Capture the cell that displays the provided text and extract its (x, y) central coordinate. 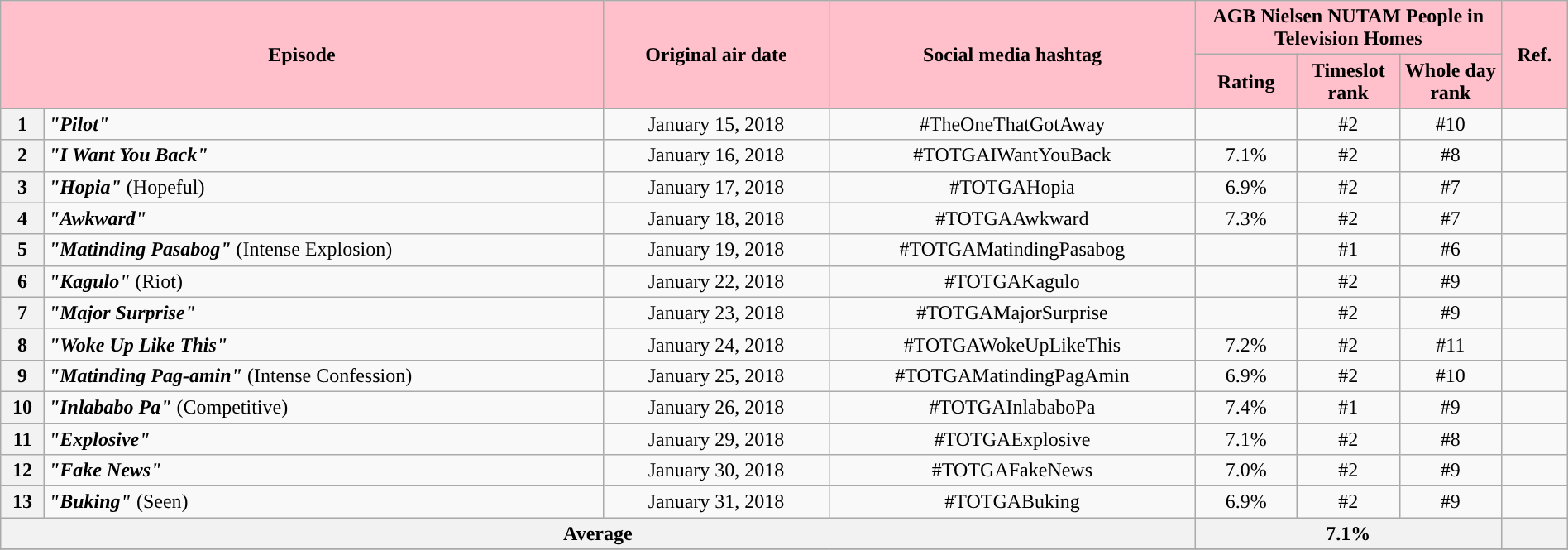
January 29, 2018 (716, 439)
"Matinding Pag-amin" (Intense Confession) (323, 375)
"Inlababo Pa" (Competitive) (323, 407)
January 17, 2018 (716, 187)
Rating (1246, 81)
#TOTGAMatindingPagAmin (1012, 375)
7.0% (1246, 471)
#TheOneThatGotAway (1012, 124)
January 31, 2018 (716, 502)
Social media hashtag (1012, 55)
11 (23, 439)
7.2% (1246, 344)
"I Want You Back" (323, 155)
"Fake News" (323, 471)
#TOTGAInlababoPa (1012, 407)
"Buking" (Seen) (323, 502)
January 24, 2018 (716, 344)
January 23, 2018 (716, 313)
Timeslotrank (1349, 81)
"Pilot" (323, 124)
9 (23, 375)
#TOTGAAwkward (1012, 218)
5 (23, 250)
#TOTGAHopia (1012, 187)
"Major Surprise" (323, 313)
January 18, 2018 (716, 218)
Ref. (1535, 55)
"Awkward" (323, 218)
#TOTGAKagulo (1012, 281)
January 30, 2018 (716, 471)
1 (23, 124)
Whole dayrank (1451, 81)
"Matinding Pasabog" (Intense Explosion) (323, 250)
#TOTGAMatindingPasabog (1012, 250)
#TOTGAWokeUpLikeThis (1012, 344)
#TOTGABuking (1012, 502)
January 22, 2018 (716, 281)
4 (23, 218)
January 26, 2018 (716, 407)
Average (598, 533)
"Explosive" (323, 439)
#TOTGAMajorSurprise (1012, 313)
10 (23, 407)
7.4% (1246, 407)
#TOTGAFakeNews (1012, 471)
AGB Nielsen NUTAM People in Television Homes (1348, 28)
3 (23, 187)
12 (23, 471)
"Kagulo" (Riot) (323, 281)
6 (23, 281)
#TOTGAIWantYouBack (1012, 155)
January 19, 2018 (716, 250)
January 25, 2018 (716, 375)
#11 (1451, 344)
#TOTGAExplosive (1012, 439)
Episode (302, 55)
8 (23, 344)
7.3% (1246, 218)
"Hopia" (Hopeful) (323, 187)
January 15, 2018 (716, 124)
7 (23, 313)
13 (23, 502)
"Woke Up Like This" (323, 344)
Original air date (716, 55)
2 (23, 155)
January 16, 2018 (716, 155)
#6 (1451, 250)
